Provide the [x, y] coordinate of the cell's center where the given text is located.  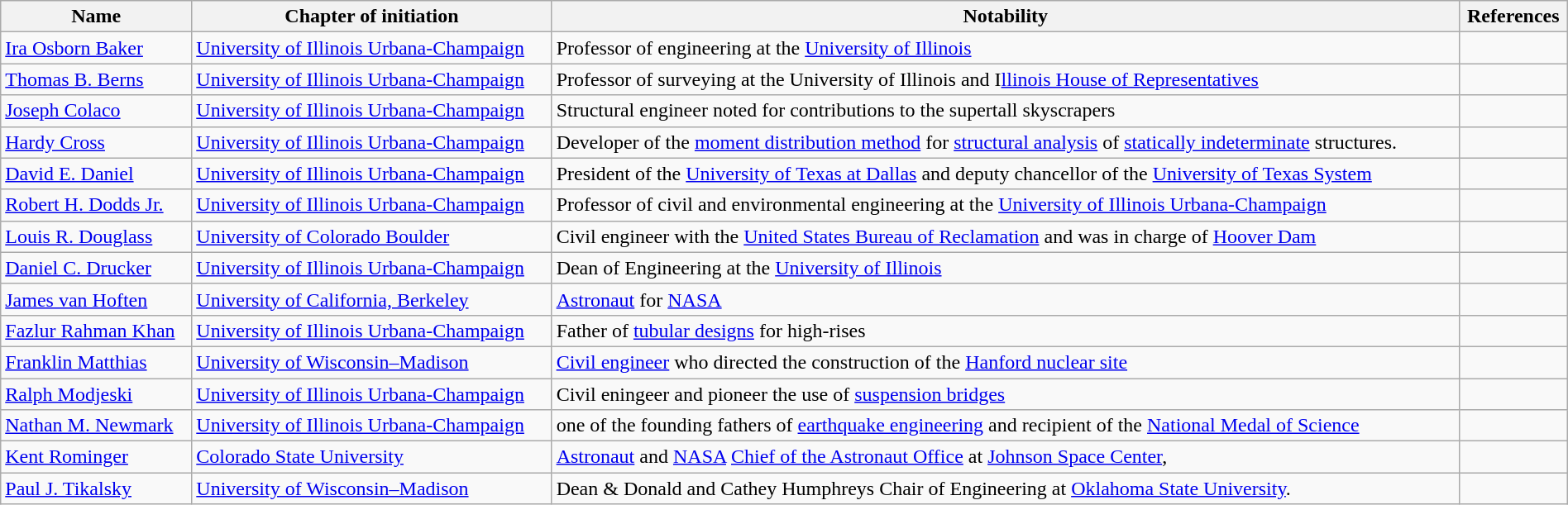
University of Colorado Boulder [372, 236]
Developer of the moment distribution method for structural analysis of statically indeterminate structures. [1006, 142]
Colorado State University [372, 457]
Professor of engineering at the University of Illinois [1006, 48]
David E. Daniel [96, 174]
References [1513, 17]
Thomas B. Berns [96, 79]
President of the University of Texas at Dallas and deputy chancellor of the University of Texas System [1006, 174]
Ira Osborn Baker [96, 48]
Louis R. Douglass [96, 236]
Franklin Matthias [96, 362]
Name [96, 17]
Father of tubular designs for high-rises [1006, 331]
Joseph Colaco [96, 111]
Professor of surveying at the University of Illinois and Illinois House of Representatives [1006, 79]
Dean & Donald and Cathey Humphreys Chair of Engineering at Oklahoma State University. [1006, 488]
Civil eningeer and pioneer the use of suspension bridges [1006, 394]
Ralph Modjeski [96, 394]
one of the founding fathers of earthquake engineering and recipient of the National Medal of Science [1006, 426]
Kent Rominger [96, 457]
Astronaut for NASA [1006, 299]
Dean of Engineering at the University of Illinois [1006, 268]
Nathan M. Newmark [96, 426]
Fazlur Rahman Khan [96, 331]
Professor of civil and environmental engineering at the University of Illinois Urbana-Champaign [1006, 205]
Hardy Cross [96, 142]
Astronaut and NASA Chief of the Astronaut Office at Johnson Space Center, [1006, 457]
James van Hoften [96, 299]
University of California, Berkeley [372, 299]
Civil engineer with the United States Bureau of Reclamation and was in charge of Hoover Dam [1006, 236]
Civil engineer who directed the construction of the Hanford nuclear site [1006, 362]
Structural engineer noted for contributions to the supertall skyscrapers [1006, 111]
Robert H. Dodds Jr. [96, 205]
Notability [1006, 17]
Chapter of initiation [372, 17]
Daniel C. Drucker [96, 268]
Paul J. Tikalsky [96, 488]
